For the text-containing cell, return its midpoint in (X, Y) coordinate format. 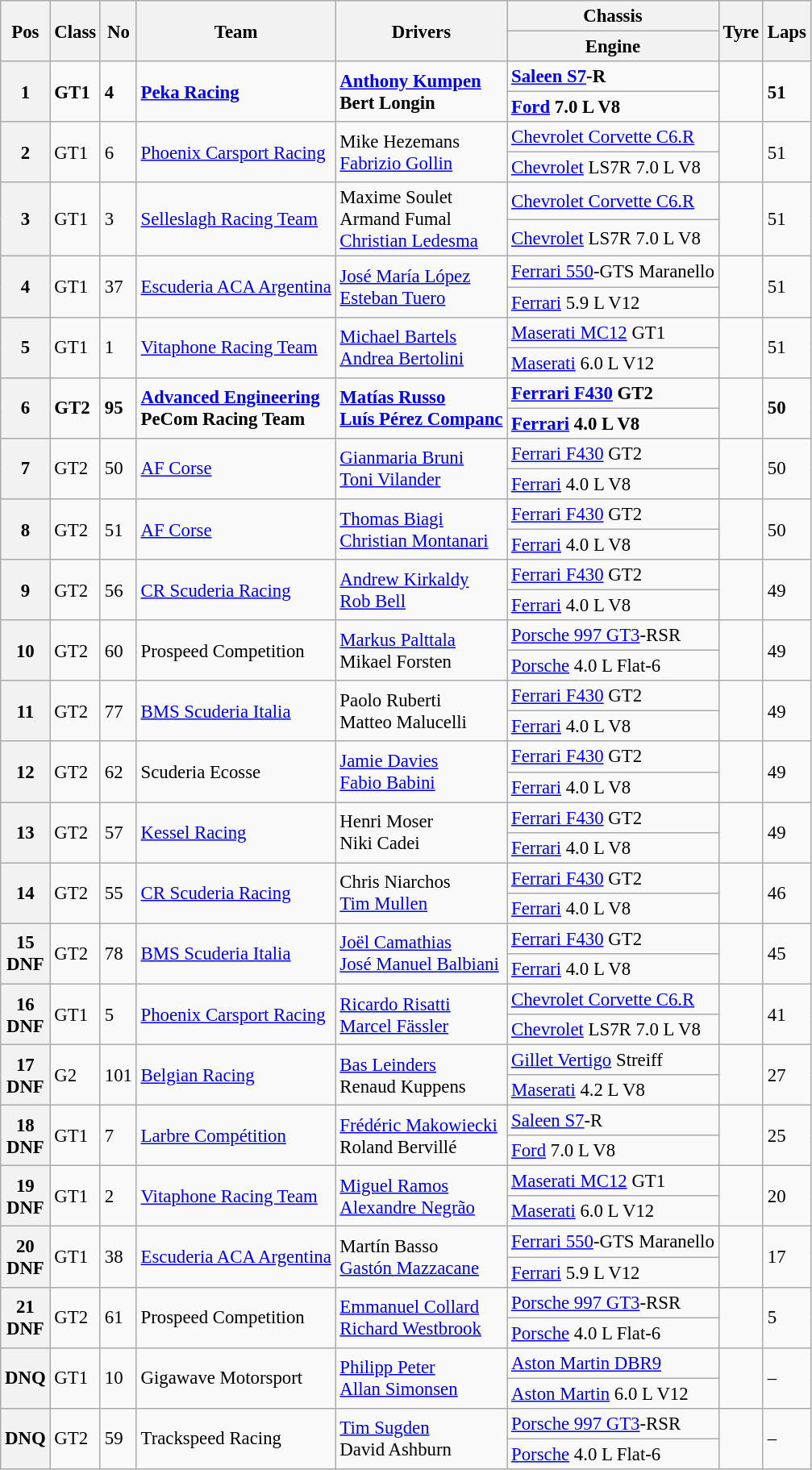
60 (118, 650)
Henri Moser Niki Cadei (421, 832)
101 (118, 1076)
11 (26, 711)
José María López Esteban Tuero (421, 287)
Scuderia Ecosse (235, 772)
Ricardo Risatti Marcel Fässler (421, 1014)
Bas Leinders Renaud Kuppens (421, 1076)
37 (118, 287)
19DNF (26, 1197)
G2 (76, 1076)
Gillet Vertigo Streiff (613, 1060)
Martín Basso Gastón Mazzacane (421, 1256)
Peka Racing (235, 92)
14 (26, 893)
Chris Niarchos Tim Mullen (421, 893)
Andrew Kirkaldy Rob Bell (421, 590)
Engine (613, 47)
Anthony Kumpen Bert Longin (421, 92)
Gigawave Motorsport (235, 1377)
Miguel Ramos Alexandre Negrão (421, 1197)
8 (26, 529)
Tim Sugden David Ashburn (421, 1439)
55 (118, 893)
Maxime Soulet Armand Fumal Christian Ledesma (421, 219)
56 (118, 590)
Frédéric Makowiecki Roland Bervillé (421, 1135)
Advanced Engineering PeCom Racing Team (235, 408)
Philipp Peter Allan Simonsen (421, 1377)
27 (787, 1076)
Emmanuel Collard Richard Westbrook (421, 1318)
Joël Camathias José Manuel Balbiani (421, 953)
No (118, 31)
78 (118, 953)
Gianmaria Bruni Toni Vilander (421, 469)
Team (235, 31)
Pos (26, 31)
20DNF (26, 1256)
Belgian Racing (235, 1076)
Paolo Ruberti Matteo Malucelli (421, 711)
Tyre (740, 31)
95 (118, 408)
Jamie Davies Fabio Babini (421, 772)
13 (26, 832)
57 (118, 832)
38 (118, 1256)
Laps (787, 31)
Matías Russo Luís Pérez Companc (421, 408)
9 (26, 590)
17DNF (26, 1076)
20 (787, 1197)
Trackspeed Racing (235, 1439)
16DNF (26, 1014)
Aston Martin 6.0 L V12 (613, 1393)
15DNF (26, 953)
46 (787, 893)
18DNF (26, 1135)
17 (787, 1256)
25 (787, 1135)
Markus Palttala Mikael Forsten (421, 650)
61 (118, 1318)
21DNF (26, 1318)
Mike Hezemans Fabrizio Gollin (421, 152)
62 (118, 772)
Maserati 4.2 L V8 (613, 1090)
Michael Bartels Andrea Bertolini (421, 347)
12 (26, 772)
45 (787, 953)
Chassis (613, 16)
77 (118, 711)
Thomas Biagi Christian Montanari (421, 529)
Drivers (421, 31)
Aston Martin DBR9 (613, 1363)
41 (787, 1014)
59 (118, 1439)
Larbre Compétition (235, 1135)
Kessel Racing (235, 832)
Class (76, 31)
Selleslagh Racing Team (235, 219)
